Determine the (X, Y) coordinate at the center of the cell enclosing the given text.  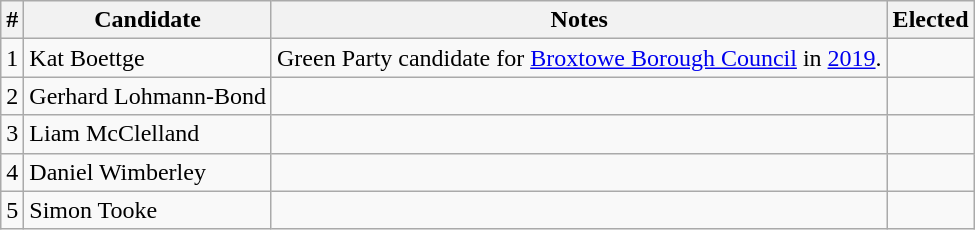
2 (12, 96)
Daniel Wimberley (148, 172)
Green Party candidate for Broxtowe Borough Council in 2019. (579, 58)
4 (12, 172)
Candidate (148, 20)
Simon Tooke (148, 210)
Notes (579, 20)
Gerhard Lohmann-Bond (148, 96)
3 (12, 134)
1 (12, 58)
Elected (930, 20)
5 (12, 210)
Liam McClelland (148, 134)
# (12, 20)
Kat Boettge (148, 58)
